Provide the [X, Y] coordinate of the cell's center where the given text is located.  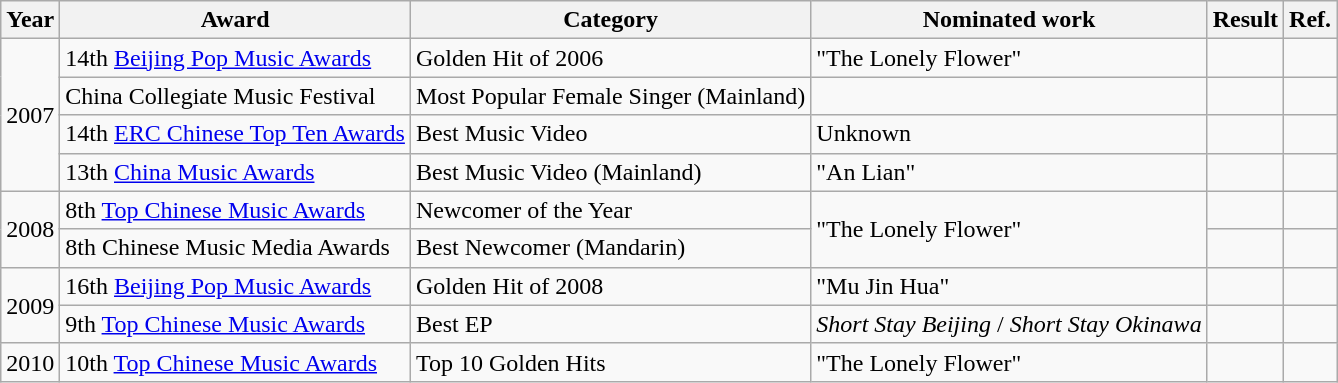
2008 [30, 229]
Best Music Video (Mainland) [610, 172]
"Mu Jin Hua" [1009, 286]
Best EP [610, 324]
9th Top Chinese Music Awards [236, 324]
Result [1245, 20]
Best Music Video [610, 134]
Nominated work [1009, 20]
2009 [30, 305]
2007 [30, 115]
14th ERC Chinese Top Ten Awards [236, 134]
10th Top Chinese Music Awards [236, 362]
Award [236, 20]
Best Newcomer (Mandarin) [610, 248]
2010 [30, 362]
Short Stay Beijing / Short Stay Okinawa [1009, 324]
"An Lian" [1009, 172]
16th Beijing Pop Music Awards [236, 286]
Category [610, 20]
8th Top Chinese Music Awards [236, 210]
China Collegiate Music Festival [236, 96]
Year [30, 20]
Ref. [1310, 20]
Unknown [1009, 134]
Most Popular Female Singer (Mainland) [610, 96]
13th China Music Awards [236, 172]
Newcomer of the Year [610, 210]
Golden Hit of 2006 [610, 58]
14th Beijing Pop Music Awards [236, 58]
8th Chinese Music Media Awards [236, 248]
Top 10 Golden Hits [610, 362]
Golden Hit of 2008 [610, 286]
